Identify which cell holds the provided text, then report its (x, y) central coordinate. 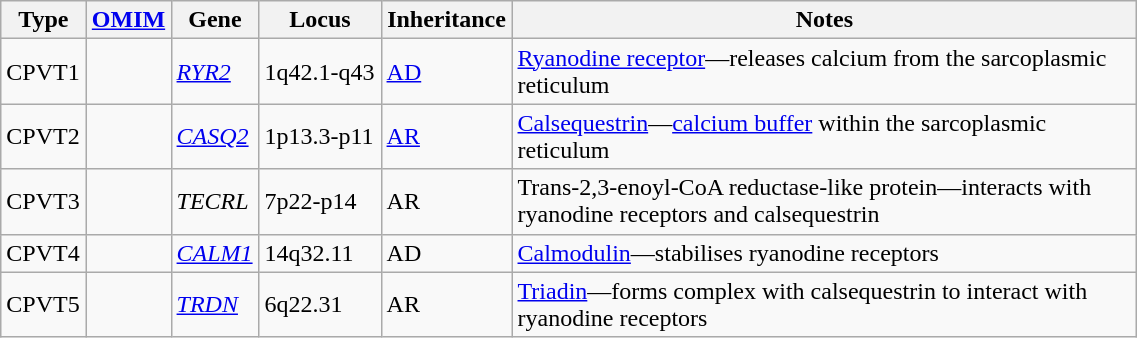
1q42.1-q43 (320, 72)
CPVT1 (44, 72)
14q32.11 (320, 253)
Locus (320, 20)
Ryanodine receptor—releases calcium from the sarcoplasmic reticulum (824, 72)
Trans-2,3-enoyl-CoA reductase-like protein—interacts with ryanodine receptors and calsequestrin (824, 202)
CPVT4 (44, 253)
OMIM (128, 20)
7p22-p14 (320, 202)
RYR2 (215, 72)
Type (44, 20)
Inheritance (446, 20)
CPVT5 (44, 304)
Triadin—forms complex with calsequestrin to interact with ryanodine receptors (824, 304)
Calsequestrin—calcium buffer within the sarcoplasmic reticulum (824, 136)
TECRL (215, 202)
Calmodulin—stabilises ryanodine receptors (824, 253)
1p13.3-p11 (320, 136)
CALM1 (215, 253)
CPVT3 (44, 202)
6q22.31 (320, 304)
Notes (824, 20)
CASQ2 (215, 136)
CPVT2 (44, 136)
Gene (215, 20)
TRDN (215, 304)
